Search for the cell housing the specified text and yield its [x, y] center coordinate. 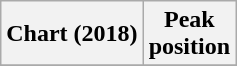
Peak position [189, 34]
Chart (2018) [72, 34]
